Provide the (x, y) coordinate of the cell's center where the given text is located.  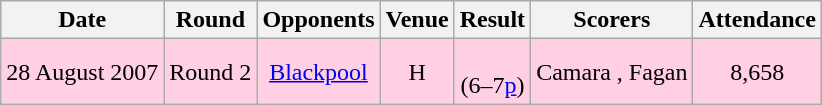
Venue (417, 20)
Date (82, 20)
Scorers (612, 20)
28 August 2007 (82, 72)
Camara , Fagan (612, 72)
Round (210, 20)
Attendance (757, 20)
Result (492, 20)
Round 2 (210, 72)
Blackpool (318, 72)
Opponents (318, 20)
H (417, 72)
(6–7p) (492, 72)
8,658 (757, 72)
